Find where the given text appears and provide that cell's center as [x, y] coordinate. 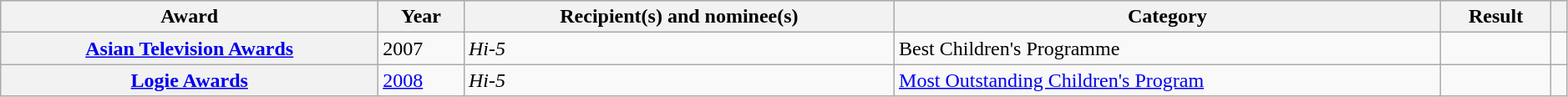
Year [421, 17]
Most Outstanding Children's Program [1168, 80]
Best Children's Programme [1168, 48]
Category [1168, 17]
Award [190, 17]
Result [1495, 17]
2008 [421, 80]
Recipient(s) and nominee(s) [678, 17]
Asian Television Awards [190, 48]
2007 [421, 48]
Logie Awards [190, 80]
